For the text-containing cell, return its midpoint in [X, Y] coordinate format. 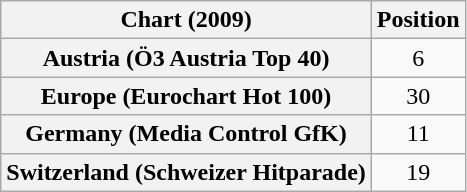
Position [418, 20]
Germany (Media Control GfK) [186, 134]
30 [418, 96]
Switzerland (Schweizer Hitparade) [186, 172]
Chart (2009) [186, 20]
Austria (Ö3 Austria Top 40) [186, 58]
Europe (Eurochart Hot 100) [186, 96]
19 [418, 172]
11 [418, 134]
6 [418, 58]
